Return (X, Y) of the center of cell containing provided text 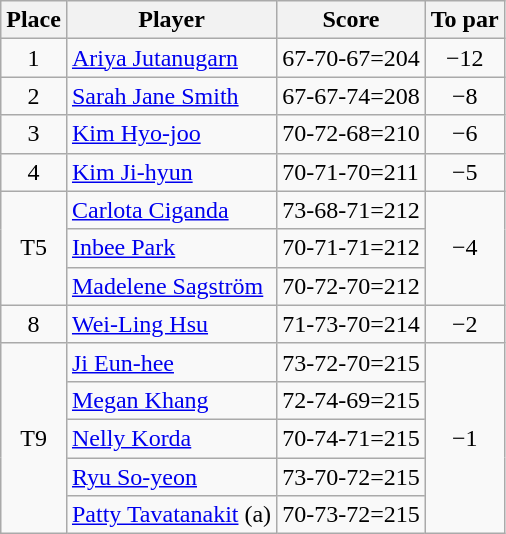
Sarah Jane Smith (171, 96)
Kim Ji-hyun (171, 172)
Megan Khang (171, 400)
Ryu So-yeon (171, 477)
70-72-68=210 (352, 134)
−1 (464, 438)
70-72-70=212 (352, 286)
Nelly Korda (171, 438)
1 (34, 58)
Ariya Jutanugarn (171, 58)
Inbee Park (171, 248)
To par (464, 20)
Madelene Sagström (171, 286)
8 (34, 324)
Wei-Ling Hsu (171, 324)
73-68-71=212 (352, 210)
Carlota Ciganda (171, 210)
70-71-71=212 (352, 248)
67-70-67=204 (352, 58)
−4 (464, 248)
2 (34, 96)
Kim Hyo-joo (171, 134)
70-73-72=215 (352, 515)
Place (34, 20)
67-67-74=208 (352, 96)
72-74-69=215 (352, 400)
73-72-70=215 (352, 362)
Ji Eun-hee (171, 362)
70-74-71=215 (352, 438)
70-71-70=211 (352, 172)
73-70-72=215 (352, 477)
4 (34, 172)
−6 (464, 134)
Player (171, 20)
3 (34, 134)
Patty Tavatanakit (a) (171, 515)
T9 (34, 438)
−8 (464, 96)
−12 (464, 58)
Score (352, 20)
−2 (464, 324)
−5 (464, 172)
71-73-70=214 (352, 324)
T5 (34, 248)
